Return the [x, y] coordinate for the center point of the cell that contains the specified text.  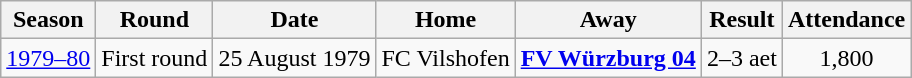
1979–80 [48, 58]
2–3 aet [742, 58]
Season [48, 20]
Attendance [846, 20]
1,800 [846, 58]
25 August 1979 [294, 58]
Result [742, 20]
Round [154, 20]
First round [154, 58]
Date [294, 20]
Away [608, 20]
FC Vilshofen [446, 58]
FV Würzburg 04 [608, 58]
Home [446, 20]
